Identify which cell holds the provided text, then report its [X, Y] central coordinate. 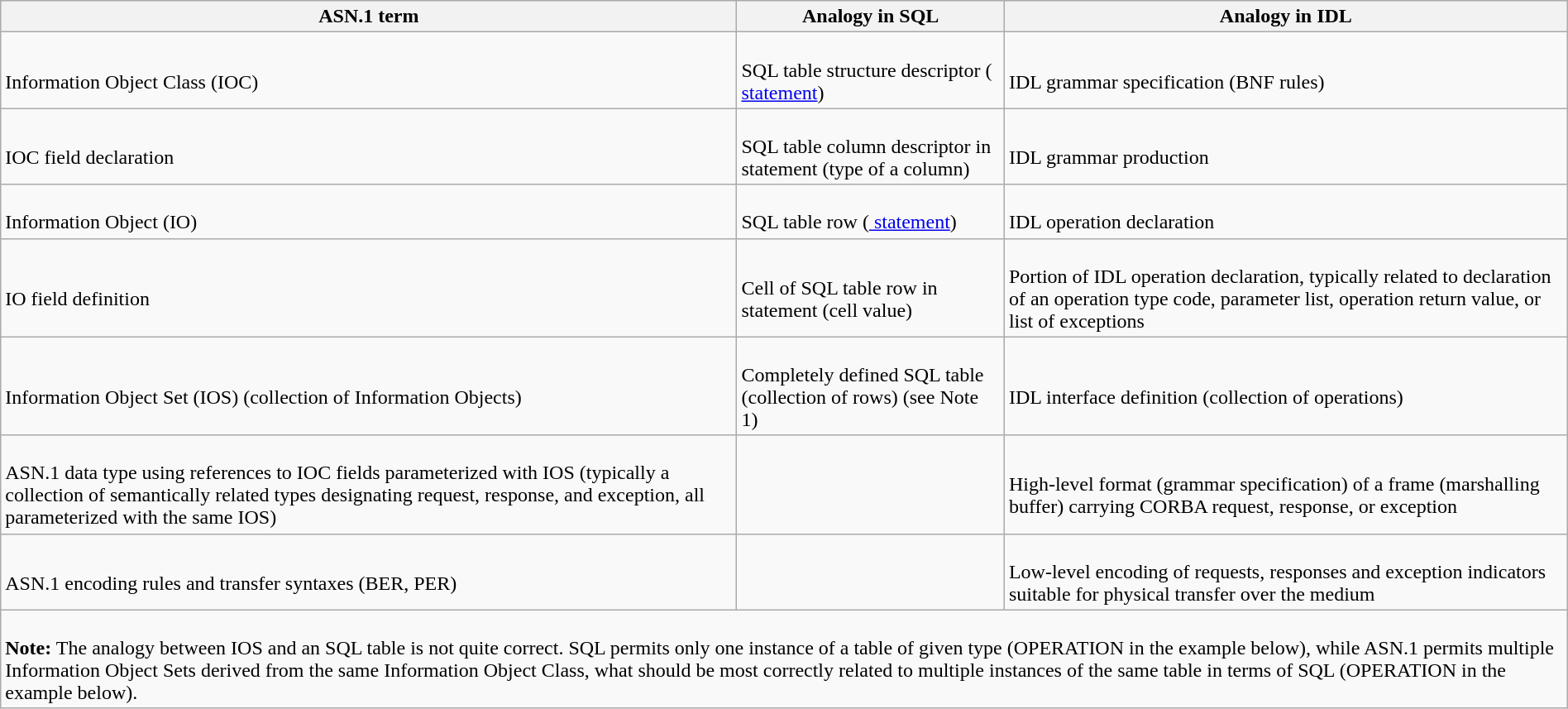
Information Object Class (IOC) [369, 70]
Cell of SQL table row in statement (cell value) [870, 288]
Analogy in IDL [1285, 17]
High-level format (grammar specification) of a frame (marshalling buffer) carrying CORBA request, response, or exception [1285, 485]
IOC field declaration [369, 146]
Information Object Set (IOS) (collection of Information Objects) [369, 386]
SQL table row ( statement) [870, 212]
Low-level encoding of requests, responses and exception indicators suitable for physical transfer over the medium [1285, 572]
SQL table column descriptor in statement (type of a column) [870, 146]
IDL grammar specification (BNF rules) [1285, 70]
ASN.1 term [369, 17]
ASN.1 encoding rules and transfer syntaxes (BER, PER) [369, 572]
Completely defined SQL table (collection of rows) (see Note 1) [870, 386]
IDL operation declaration [1285, 212]
IO field definition [369, 288]
Analogy in SQL [870, 17]
IDL interface definition (collection of operations) [1285, 386]
Information Object (IO) [369, 212]
IDL grammar production [1285, 146]
SQL table structure descriptor ( statement) [870, 70]
